Pinpoint the cell where the given text exists, returning its [x, y] midpoint coordinate. 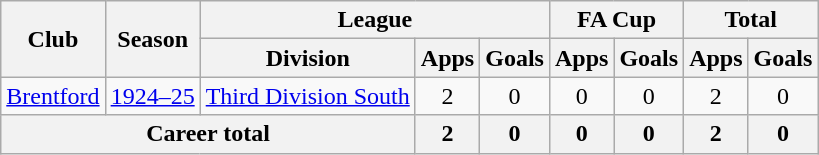
FA Cup [616, 20]
Brentford [53, 96]
Third Division South [308, 96]
Total [751, 20]
League [374, 20]
Division [308, 58]
Career total [208, 134]
Club [53, 39]
Season [152, 39]
1924–25 [152, 96]
